From the cell containing the given text, extract its center point as [X, Y] coordinate. 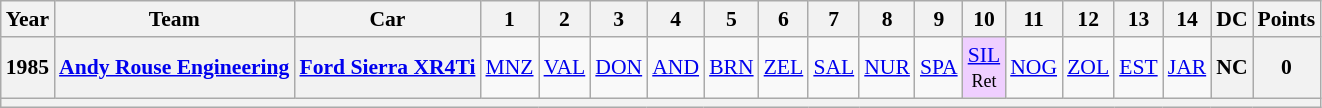
11 [1034, 19]
0 [1287, 68]
4 [676, 19]
Points [1287, 19]
SAL [834, 68]
NOG [1034, 68]
AND [676, 68]
6 [784, 19]
5 [732, 19]
2 [565, 19]
BRN [732, 68]
3 [618, 19]
1985 [28, 68]
Year [28, 19]
9 [939, 19]
12 [1088, 19]
DON [618, 68]
ZOL [1088, 68]
7 [834, 19]
SILRet [984, 68]
10 [984, 19]
1 [509, 19]
ZEL [784, 68]
MNZ [509, 68]
8 [887, 19]
SPA [939, 68]
Car [387, 19]
Andy Rouse Engineering [174, 68]
Ford Sierra XR4Ti [387, 68]
DC [1232, 19]
NUR [887, 68]
NC [1232, 68]
EST [1138, 68]
Team [174, 19]
14 [1188, 19]
JAR [1188, 68]
13 [1138, 19]
VAL [565, 68]
